For the text-containing cell, return its midpoint in (X, Y) coordinate format. 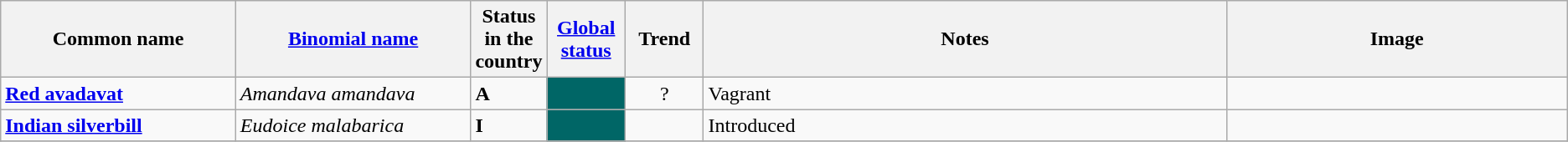
Trend (664, 39)
? (664, 94)
Common name (119, 39)
Binomial name (353, 39)
Vagrant (965, 94)
A (509, 94)
Notes (965, 39)
Indian silverbill (119, 125)
Status in the country (509, 39)
I (509, 125)
Introduced (965, 125)
Eudoice malabarica (353, 125)
Image (1397, 39)
Amandava amandava (353, 94)
Red avadavat (119, 94)
Global status (586, 39)
